Capture the cell that displays the provided text and extract its (X, Y) central coordinate. 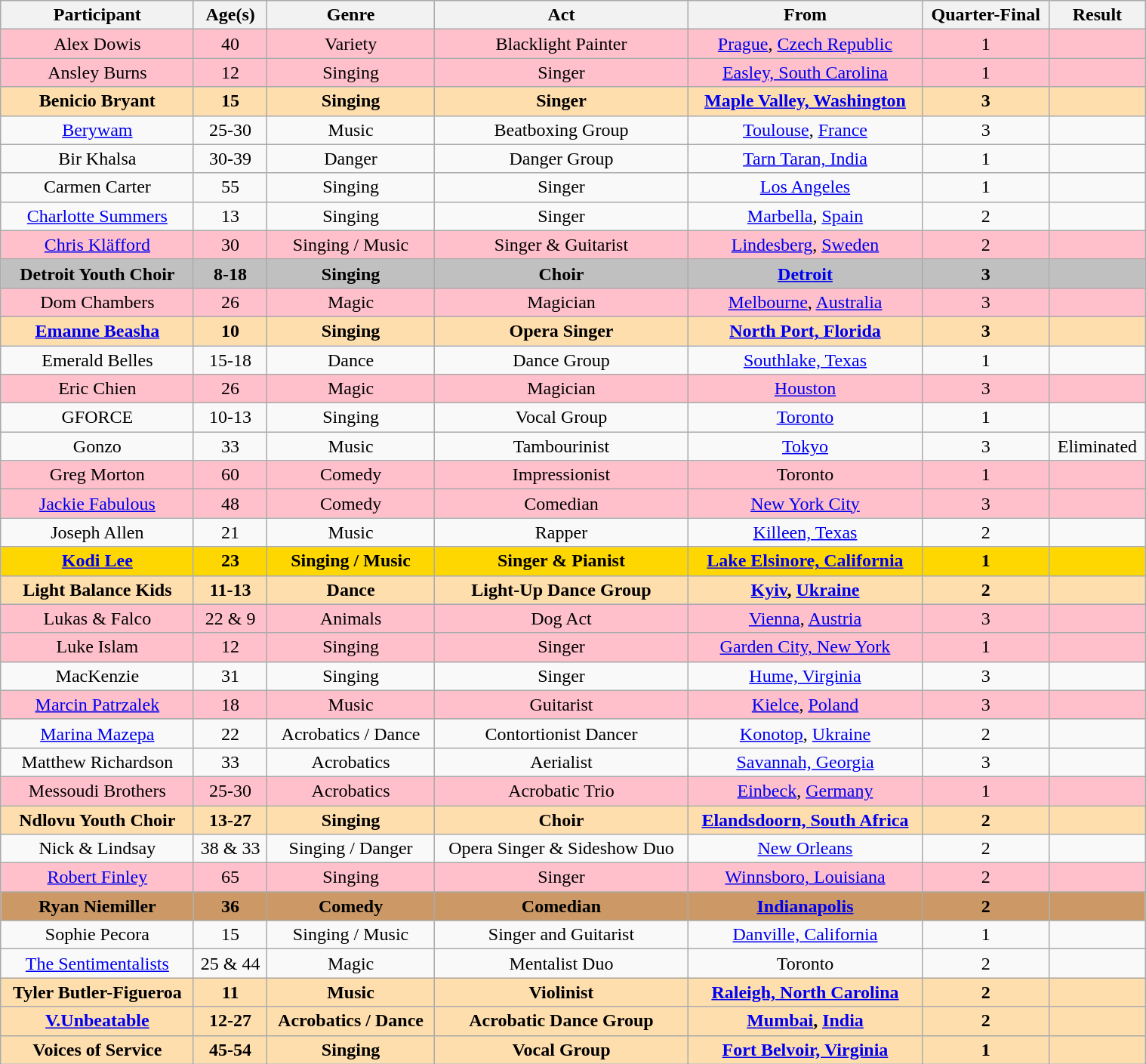
Danger (350, 159)
40 (230, 44)
8-18 (230, 273)
Singer & Guitarist (561, 245)
New York City (806, 504)
Charlotte Summers (97, 216)
36 (230, 906)
Marbella, Spain (806, 216)
Violinist (561, 992)
Impressionist (561, 475)
Quarter-Final (986, 15)
Mentalist Duo (561, 964)
Fort Belvoir, Virginia (806, 1050)
Greg Morton (97, 475)
13 (230, 216)
From (806, 15)
Messoudi Brothers (97, 791)
Alex Dowis (97, 44)
22 (230, 733)
Vienna, Austria (806, 618)
18 (230, 705)
Houston (806, 389)
38 & 33 (230, 849)
Easley, South Carolina (806, 72)
Voices of Service (97, 1050)
Sophie Pecora (97, 935)
21 (230, 532)
Matthew Richardson (97, 762)
Marina Mazepa (97, 733)
Carmen Carter (97, 187)
Einbeck, Germany (806, 791)
Dom Chambers (97, 302)
Act (561, 15)
Lake Elsinore, California (806, 561)
Kodi Lee (97, 561)
Nick & Lindsay (97, 849)
Kyiv, Ukraine (806, 590)
11 (230, 992)
31 (230, 676)
10 (230, 331)
Benicio Bryant (97, 101)
Danger Group (561, 159)
13-27 (230, 819)
Light Balance Kids (97, 590)
Rapper (561, 532)
25 & 44 (230, 964)
Aerialist (561, 762)
Melbourne, Australia (806, 302)
The Sentimentalists (97, 964)
MacKenzie (97, 676)
Beatboxing Group (561, 130)
Dance Group (561, 360)
Detroit Youth Choir (97, 273)
15-18 (230, 360)
Opera Singer (561, 331)
Mumbai, India (806, 1021)
Blacklight Painter (561, 44)
Tokyo (806, 446)
Light-Up Dance Group (561, 590)
Singing / Danger (350, 849)
Gonzo (97, 446)
Chris Kläfford (97, 245)
45-54 (230, 1050)
22 & 9 (230, 618)
Danville, California (806, 935)
60 (230, 475)
Maple Valley, Washington (806, 101)
Joseph Allen (97, 532)
Robert Finley (97, 877)
Toulouse, France (806, 130)
Genre (350, 15)
Prague, Czech Republic (806, 44)
Tambourinist (561, 446)
Los Angeles (806, 187)
Age(s) (230, 15)
Southlake, Texas (806, 360)
Bir Khalsa (97, 159)
Contortionist Dancer (561, 733)
Tyler Butler-Figueroa (97, 992)
New Orleans (806, 849)
Acrobatic Trio (561, 791)
Savannah, Georgia (806, 762)
Lukas & Falco (97, 618)
Dog Act (561, 618)
30-39 (230, 159)
GFORCE (97, 418)
Detroit (806, 273)
Killeen, Texas (806, 532)
Eliminated (1097, 446)
65 (230, 877)
Guitarist (561, 705)
11-13 (230, 590)
55 (230, 187)
Berywam (97, 130)
Ryan Niemiller (97, 906)
Konotop, Ukraine (806, 733)
Winnsboro, Louisiana (806, 877)
Jackie Fabulous (97, 504)
North Port, Florida (806, 331)
Elandsdoorn, South Africa (806, 819)
Eric Chien (97, 389)
Participant (97, 15)
Opera Singer & Sideshow Duo (561, 849)
Marcin Patrzalek (97, 705)
Ndlovu Youth Choir (97, 819)
Emanne Beasha (97, 331)
Variety (350, 44)
12-27 (230, 1021)
Kielce, Poland (806, 705)
Lindesberg, Sweden (806, 245)
Hume, Virginia (806, 676)
Result (1097, 15)
Indianapolis (806, 906)
Singer & Pianist (561, 561)
30 (230, 245)
Singer and Guitarist (561, 935)
Tarn Taran, India (806, 159)
Acrobatic Dance Group (561, 1021)
Animals (350, 618)
10-13 (230, 418)
Ansley Burns (97, 72)
48 (230, 504)
Emerald Belles (97, 360)
Raleigh, North Carolina (806, 992)
Garden City, New York (806, 647)
23 (230, 561)
Luke Islam (97, 647)
V.Unbeatable (97, 1021)
